Pinpoint the cell where the given text exists, returning its (X, Y) midpoint coordinate. 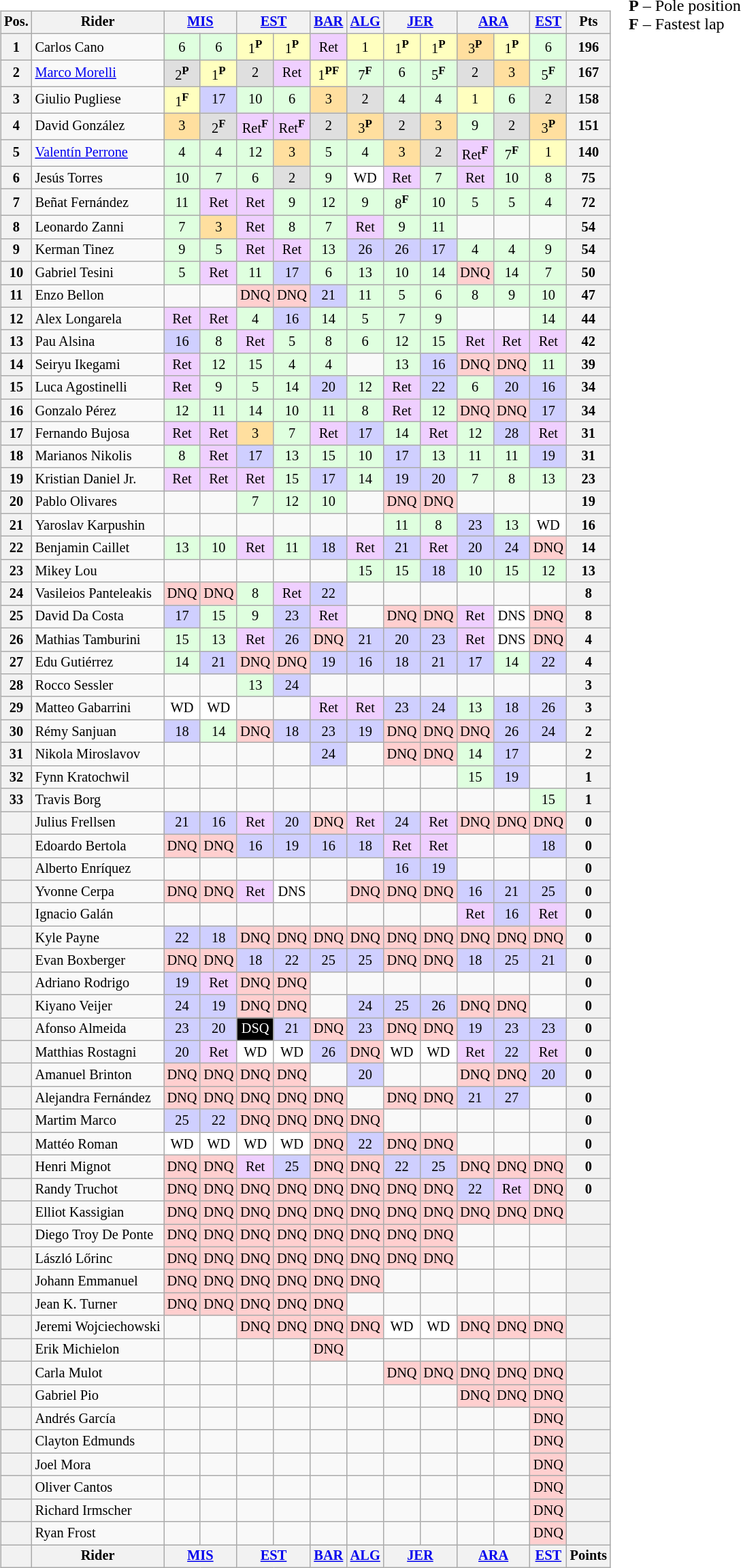
44 (589, 319)
Fernando Bujosa (98, 434)
DSQ (255, 1029)
Gabriel Tesini (98, 273)
47 (589, 296)
Pos. (16, 22)
Kiyano Veijer (98, 1006)
196 (589, 46)
32 (16, 777)
Benjamin Caillet (98, 548)
1PF (329, 74)
Seiryu Ikegami (98, 365)
Amanuel Brinton (98, 1075)
Matthias Rostagni (98, 1052)
Carla Mulot (98, 1373)
Johann Emmanuel (98, 1281)
2F (218, 127)
Yvonne Cerpa (98, 892)
Mikey Lou (98, 571)
Marco Morelli (98, 74)
Martim Marco (98, 1121)
Points (589, 1556)
Alejandra Fernández (98, 1098)
Mattéo Roman (98, 1144)
Enzo Bellon (98, 296)
Rocco Sessler (98, 686)
Jeremi Wojciechowski (98, 1327)
42 (589, 342)
Alex Longarela (98, 319)
David Da Costa (98, 617)
Henri Mignot (98, 1167)
8F (402, 203)
Rémy Sanjuan (98, 731)
Evan Boxberger (98, 961)
30 (16, 731)
Nikola Miroslavov (98, 754)
Jean K. Turner (98, 1305)
Ignacio Galán (98, 914)
Mathias Tamburini (98, 639)
167 (589, 74)
Marianos Nikolis (98, 456)
50 (589, 273)
Luca Agostinelli (98, 387)
László Lőrinc (98, 1258)
Andrés García (98, 1419)
Edoardo Bertola (98, 846)
Travis Borg (98, 800)
Elliot Kassigian (98, 1213)
Alberto Enríquez (98, 869)
David González (98, 127)
Gabriel Pio (98, 1396)
Carlos Cano (98, 46)
Beñat Fernández (98, 203)
Vasileios Panteleakis (98, 594)
158 (589, 99)
33 (16, 800)
Richard Irmscher (98, 1510)
Clayton Edmunds (98, 1441)
39 (589, 365)
Yaroslav Karpushin (98, 525)
Giulio Pugliese (98, 99)
Edu Gutiérrez (98, 662)
Jesús Torres (98, 178)
75 (589, 178)
Kyle Payne (98, 938)
Joel Mora (98, 1465)
Matteo Gabarrini (98, 708)
Erik Michielon (98, 1350)
2P (182, 74)
Adriano Rodrigo (98, 983)
Valentín Perrone (98, 153)
Julius Frellsen (98, 823)
Ryan Frost (98, 1533)
Gonzalo Pérez (98, 411)
Afonso Almeida (98, 1029)
Randy Truchot (98, 1189)
29 (16, 708)
Leonardo Zanni (98, 227)
140 (589, 153)
Pablo Olivares (98, 502)
Kristian Daniel Jr. (98, 479)
Pts (589, 22)
Oliver Cantos (98, 1488)
151 (589, 127)
Diego Troy De Ponte (98, 1236)
Pau Alsina (98, 342)
Fynn Kratochwil (98, 777)
Kerman Tinez (98, 250)
1F (182, 99)
72 (589, 203)
